Return (x, y) of the center of cell containing provided text 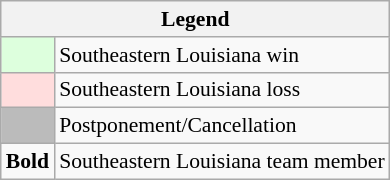
Southeastern Louisiana team member (222, 162)
Southeastern Louisiana loss (222, 90)
Postponement/Cancellation (222, 126)
Southeastern Louisiana win (222, 55)
Legend (196, 19)
Bold (28, 162)
